Identify which cell holds the provided text, then report its [x, y] central coordinate. 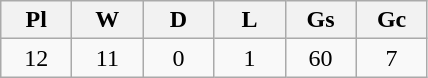
L [250, 20]
W [108, 20]
11 [108, 58]
Gs [320, 20]
Pl [36, 20]
1 [250, 58]
12 [36, 58]
60 [320, 58]
Gc [392, 20]
D [178, 20]
7 [392, 58]
0 [178, 58]
